Extract the [x, y] coordinate from the center of the cell holding the provided text.  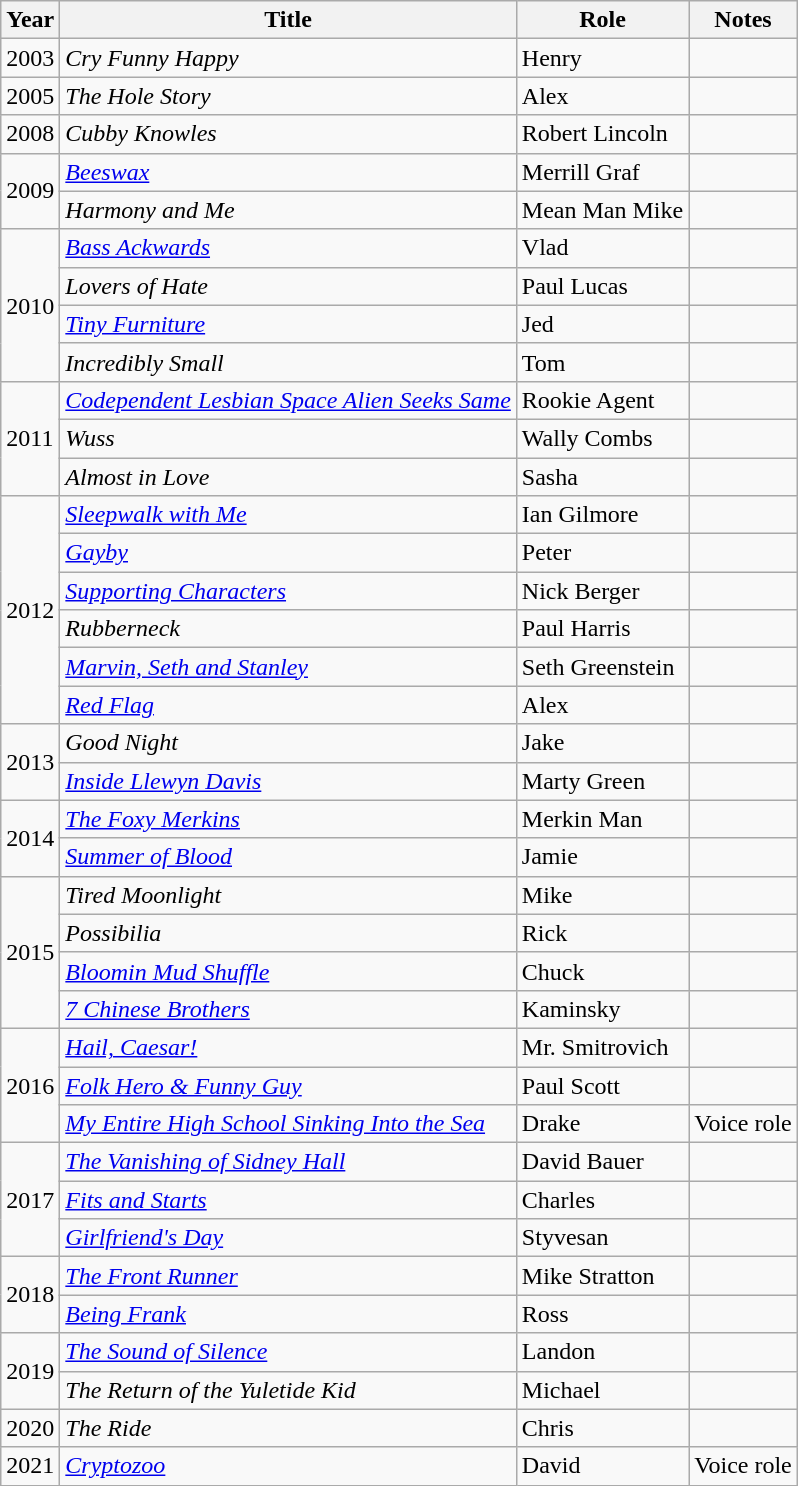
Jamie [602, 857]
Folk Hero & Funny Guy [288, 1085]
Tiny Furniture [288, 324]
7 Chinese Brothers [288, 1009]
2012 [30, 610]
The Return of the Yuletide Kid [288, 1390]
2005 [30, 96]
Being Frank [288, 1314]
Robert Lincoln [602, 134]
Year [30, 20]
Title [288, 20]
Merrill Graf [602, 172]
Bloomin Mud Shuffle [288, 971]
Rick [602, 933]
David Bauer [602, 1162]
The Hole Story [288, 96]
Hail, Caesar! [288, 1047]
Cry Funny Happy [288, 58]
2019 [30, 1371]
2013 [30, 762]
Almost in Love [288, 477]
Summer of Blood [288, 857]
Mike Stratton [602, 1276]
Marty Green [602, 781]
2021 [30, 1466]
Cryptozoo [288, 1466]
Rubberneck [288, 629]
Paul Lucas [602, 286]
The Foxy Merkins [288, 819]
Notes [744, 20]
2015 [30, 952]
Landon [602, 1352]
Chuck [602, 971]
2014 [30, 838]
Red Flag [288, 705]
Codependent Lesbian Space Alien Seeks Same [288, 400]
2020 [30, 1428]
2011 [30, 438]
Tom [602, 362]
Paul Scott [602, 1085]
My Entire High School Sinking Into the Sea [288, 1124]
The Vanishing of Sidney Hall [288, 1162]
Marvin, Seth and Stanley [288, 667]
Rookie Agent [602, 400]
Jed [602, 324]
David [602, 1466]
Supporting Characters [288, 591]
Bass Ackwards [288, 248]
Beeswax [288, 172]
Lovers of Hate [288, 286]
Fits and Starts [288, 1200]
Gayby [288, 553]
Role [602, 20]
Chris [602, 1428]
Sasha [602, 477]
Drake [602, 1124]
Good Night [288, 743]
Harmony and Me [288, 210]
Possibilia [288, 933]
Girlfriend's Day [288, 1238]
Kaminsky [602, 1009]
Nick Berger [602, 591]
Sleepwalk with Me [288, 515]
2018 [30, 1295]
Merkin Man [602, 819]
Mike [602, 895]
Incredibly Small [288, 362]
Paul Harris [602, 629]
Ross [602, 1314]
Charles [602, 1200]
Mr. Smitrovich [602, 1047]
Inside Llewyn Davis [288, 781]
2008 [30, 134]
Henry [602, 58]
The Front Runner [288, 1276]
2017 [30, 1200]
2009 [30, 191]
Wally Combs [602, 438]
The Ride [288, 1428]
Cubby Knowles [288, 134]
Vlad [602, 248]
Styvesan [602, 1238]
Michael [602, 1390]
Ian Gilmore [602, 515]
Jake [602, 743]
2016 [30, 1085]
2010 [30, 305]
Peter [602, 553]
Wuss [288, 438]
Seth Greenstein [602, 667]
Mean Man Mike [602, 210]
Tired Moonlight [288, 895]
The Sound of Silence [288, 1352]
2003 [30, 58]
